Find where the given text appears and provide that cell's center as (X, Y) coordinate. 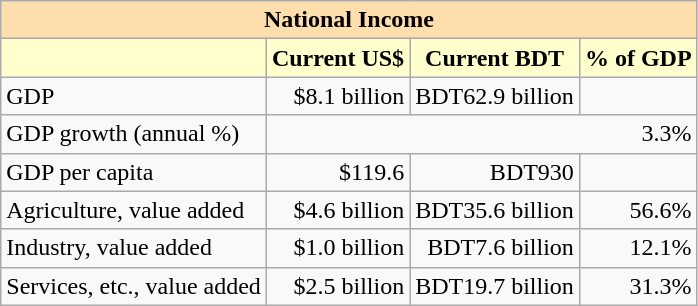
% of GDP (638, 58)
Current BDT (495, 58)
3.3% (482, 134)
GDP growth (annual %) (134, 134)
BDT7.6 billion (495, 248)
Services, etc., value added (134, 286)
$119.6 (338, 172)
GDP per capita (134, 172)
$2.5 billion (338, 286)
31.3% (638, 286)
Current US$ (338, 58)
$4.6 billion (338, 210)
$8.1 billion (338, 96)
BDT62.9 billion (495, 96)
Industry, value added (134, 248)
BDT930 (495, 172)
National Income (349, 20)
56.6% (638, 210)
BDT35.6 billion (495, 210)
BDT19.7 billion (495, 286)
$1.0 billion (338, 248)
12.1% (638, 248)
Agriculture, value added (134, 210)
GDP (134, 96)
